Identify which cell holds the provided text, then report its (X, Y) central coordinate. 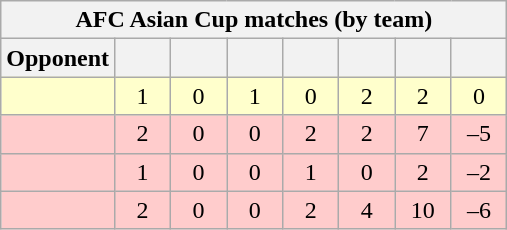
AFC Asian Cup matches (by team) (254, 20)
–2 (479, 172)
4 (367, 210)
–6 (479, 210)
–5 (479, 134)
10 (423, 210)
7 (423, 134)
Opponent (58, 58)
